From the cell containing the given text, extract its center point as [x, y] coordinate. 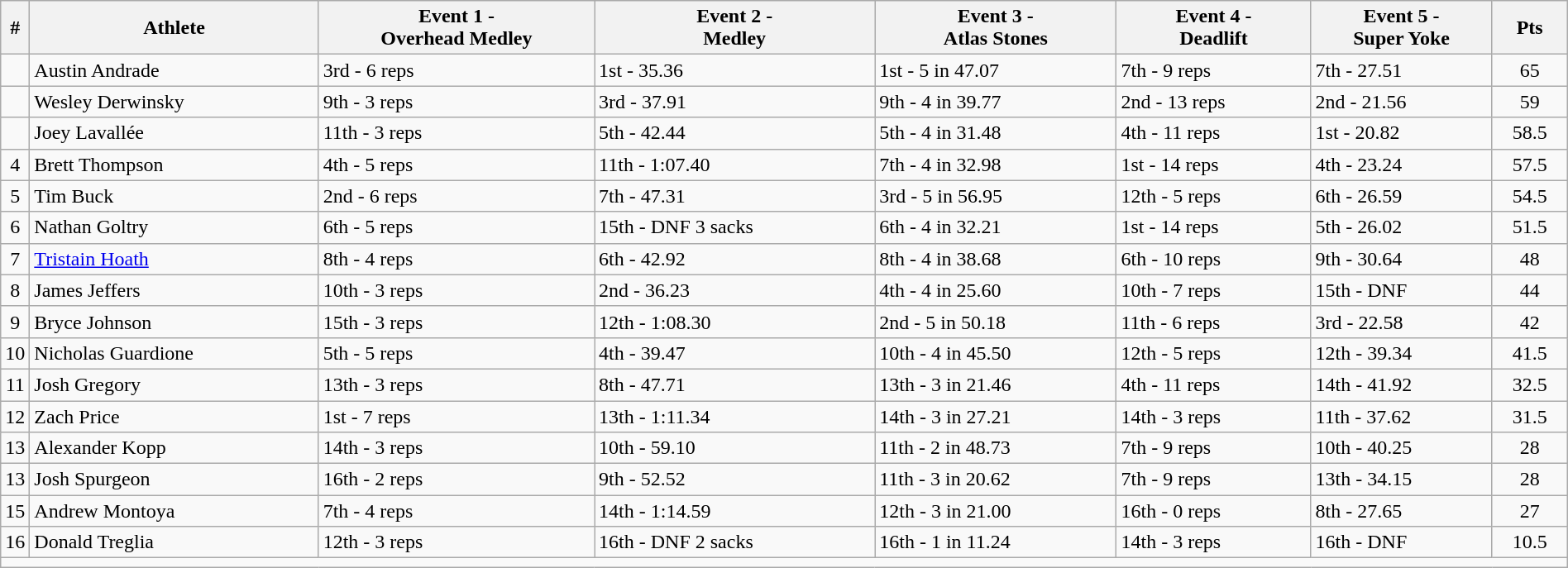
1st - 7 reps [457, 416]
Bryce Johnson [174, 322]
6 [15, 227]
31.5 [1530, 416]
Nathan Goltry [174, 227]
1st - 20.82 [1401, 133]
2nd - 21.56 [1401, 102]
12 [15, 416]
15 [15, 511]
16th - 2 reps [457, 480]
8th - 4 in 38.68 [996, 259]
1st - 35.36 [734, 70]
11th - 1:07.40 [734, 165]
6th - 10 reps [1214, 259]
4th - 23.24 [1401, 165]
3rd - 6 reps [457, 70]
57.5 [1530, 165]
Tim Buck [174, 196]
2nd - 5 in 50.18 [996, 322]
65 [1530, 70]
11 [15, 384]
Pts [1530, 28]
# [15, 28]
15th - 3 reps [457, 322]
Austin Andrade [174, 70]
Event 2 -Medley [734, 28]
44 [1530, 290]
15th - DNF [1401, 290]
11th - 3 in 20.62 [996, 480]
16th - 1 in 11.24 [996, 542]
41.5 [1530, 353]
7th - 27.51 [1401, 70]
12th - 1:08.30 [734, 322]
59 [1530, 102]
10.5 [1530, 542]
9 [15, 322]
13th - 3 in 21.46 [996, 384]
10th - 4 in 45.50 [996, 353]
Event 3 -Atlas Stones [996, 28]
10th - 59.10 [734, 448]
42 [1530, 322]
5th - 5 reps [457, 353]
16th - 0 reps [1214, 511]
8 [15, 290]
14th - 1:14.59 [734, 511]
12th - 3 reps [457, 542]
5th - 42.44 [734, 133]
58.5 [1530, 133]
10th - 7 reps [1214, 290]
13th - 3 reps [457, 384]
2nd - 36.23 [734, 290]
8th - 4 reps [457, 259]
9th - 52.52 [734, 480]
5th - 26.02 [1401, 227]
12th - 3 in 21.00 [996, 511]
4th - 39.47 [734, 353]
9th - 3 reps [457, 102]
14th - 3 in 27.21 [996, 416]
16 [15, 542]
6th - 4 in 32.21 [996, 227]
Wesley Derwinsky [174, 102]
6th - 5 reps [457, 227]
1st - 5 in 47.07 [996, 70]
3rd - 37.91 [734, 102]
Zach Price [174, 416]
7th - 4 reps [457, 511]
10 [15, 353]
10th - 3 reps [457, 290]
16th - DNF 2 sacks [734, 542]
7 [15, 259]
11th - 2 in 48.73 [996, 448]
Josh Gregory [174, 384]
16th - DNF [1401, 542]
Alexander Kopp [174, 448]
Tristain Hoath [174, 259]
8th - 27.65 [1401, 511]
Event 1 -Overhead Medley [457, 28]
12th - 39.34 [1401, 353]
4th - 4 in 25.60 [996, 290]
9th - 30.64 [1401, 259]
Nicholas Guardione [174, 353]
2nd - 13 reps [1214, 102]
10th - 40.25 [1401, 448]
2nd - 6 reps [457, 196]
27 [1530, 511]
3rd - 5 in 56.95 [996, 196]
8th - 47.71 [734, 384]
6th - 42.92 [734, 259]
6th - 26.59 [1401, 196]
32.5 [1530, 384]
3rd - 22.58 [1401, 322]
Joey Lavallée [174, 133]
13th - 34.15 [1401, 480]
James Jeffers [174, 290]
Donald Treglia [174, 542]
14th - 41.92 [1401, 384]
4th - 5 reps [457, 165]
7th - 4 in 32.98 [996, 165]
Brett Thompson [174, 165]
11th - 37.62 [1401, 416]
9th - 4 in 39.77 [996, 102]
4 [15, 165]
5th - 4 in 31.48 [996, 133]
Athlete [174, 28]
11th - 6 reps [1214, 322]
5 [15, 196]
13th - 1:11.34 [734, 416]
11th - 3 reps [457, 133]
15th - DNF 3 sacks [734, 227]
Andrew Montoya [174, 511]
Event 4 -Deadlift [1214, 28]
48 [1530, 259]
Event 5 -Super Yoke [1401, 28]
7th - 47.31 [734, 196]
51.5 [1530, 227]
54.5 [1530, 196]
Josh Spurgeon [174, 480]
